From the cell containing the given text, extract its center point as (x, y) coordinate. 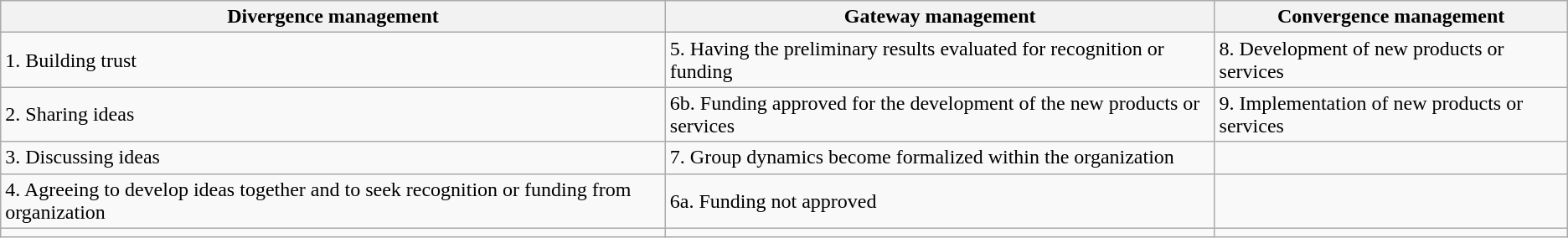
1. Building trust (333, 60)
5. Having the preliminary results evaluated for recognition or funding (940, 60)
8. Development of new products or services (1390, 60)
6b. Funding approved for the development of the new products or services (940, 114)
Gateway management (940, 17)
7. Group dynamics become formalized within the organization (940, 158)
2. Sharing ideas (333, 114)
3. Discussing ideas (333, 158)
6a. Funding not approved (940, 201)
Divergence management (333, 17)
9. Implementation of new products or services (1390, 114)
4. Agreeing to develop ideas together and to seek recognition or funding from organization (333, 201)
Convergence management (1390, 17)
